Scan for the cell matching the given text and deliver its (x, y) coordinate at center. 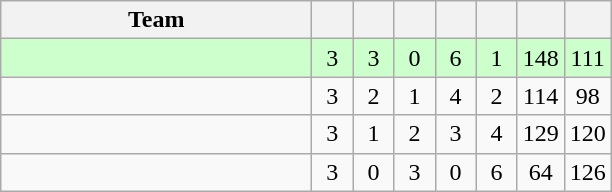
126 (588, 172)
Team (156, 20)
129 (540, 134)
111 (588, 58)
148 (540, 58)
98 (588, 96)
114 (540, 96)
64 (540, 172)
120 (588, 134)
